Extract the [X, Y] coordinate from the center of the cell holding the provided text.  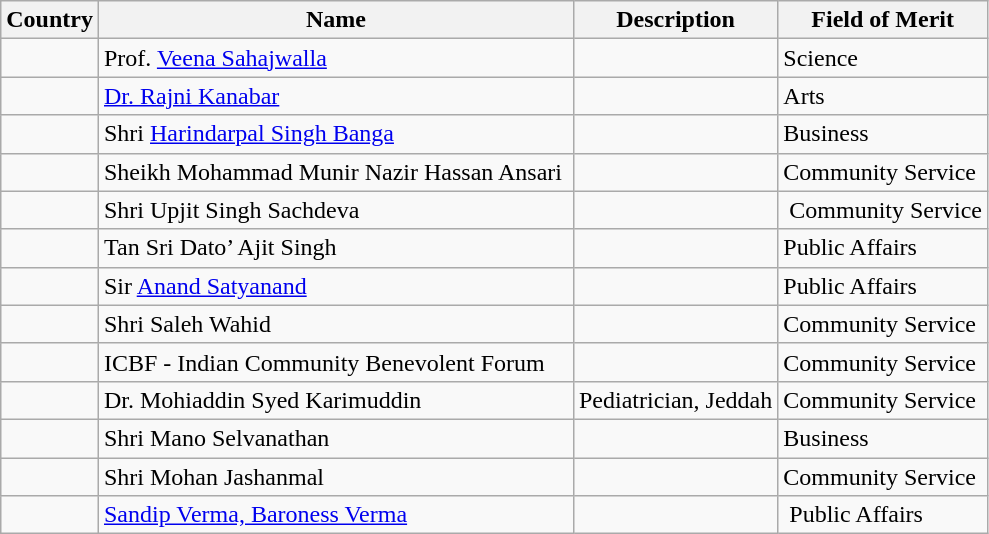
Sheikh Mohammad Munir Nazir Hassan Ansari [336, 172]
ICBF - Indian Community Benevolent Forum [336, 362]
Science [883, 58]
Shri Mohan Jashanmal [336, 477]
Country [50, 20]
Shri Saleh Wahid [336, 324]
Prof. Veena Sahajwalla [336, 58]
Sir Anand Satyanand [336, 286]
Field of Merit [883, 20]
Tan Sri Dato’ Ajit Singh [336, 248]
Shri Harindarpal Singh Banga [336, 134]
Name [336, 20]
Dr. Mohiaddin Syed Karimuddin [336, 400]
Sandip Verma, Baroness Verma [336, 515]
Shri Upjit Singh Sachdeva [336, 210]
Pediatrician, Jeddah [675, 400]
Arts [883, 96]
Dr. Rajni Kanabar [336, 96]
Description [675, 20]
Shri Mano Selvanathan [336, 438]
